Determine the [X, Y] coordinate at the center of the cell enclosing the given text.  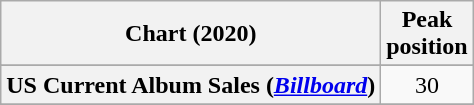
Chart (2020) [191, 34]
Peak position [427, 34]
30 [427, 85]
US Current Album Sales (Billboard) [191, 85]
